Locate the cell with the specified text and output its (x, y) center coordinate. 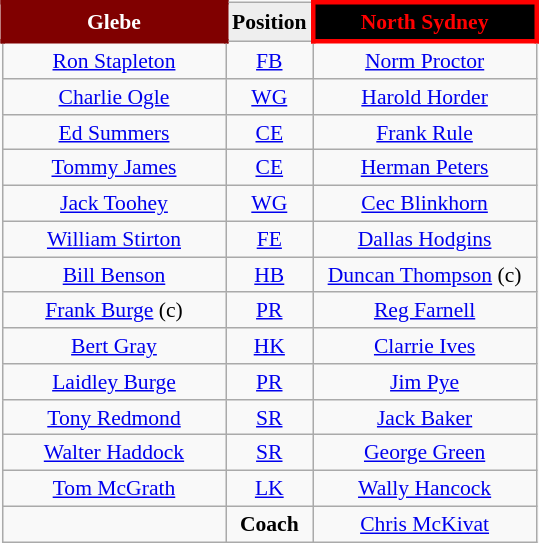
Reg Farnell (424, 310)
Cec Blinkhorn (424, 203)
FB (270, 60)
Wally Hancock (424, 488)
Bill Benson (114, 275)
William Stirton (114, 239)
Laidley Burge (114, 382)
Coach (270, 524)
Duncan Thompson (c) (424, 275)
LK (270, 488)
Tony Redmond (114, 417)
Tommy James (114, 168)
Harold Horder (424, 97)
Charlie Ogle (114, 97)
HK (270, 346)
Walter Haddock (114, 453)
Jack Baker (424, 417)
Position (270, 22)
Chris McKivat (424, 524)
Dallas Hodgins (424, 239)
North Sydney (424, 22)
Ed Summers (114, 132)
Bert Gray (114, 346)
Ron Stapleton (114, 60)
Jim Pye (424, 382)
Jack Toohey (114, 203)
Frank Rule (424, 132)
Glebe (114, 22)
George Green (424, 453)
Norm Proctor (424, 60)
FE (270, 239)
Tom McGrath (114, 488)
Herman Peters (424, 168)
HB (270, 275)
Clarrie Ives (424, 346)
Frank Burge (c) (114, 310)
